Identify which cell holds the provided text, then report its (X, Y) central coordinate. 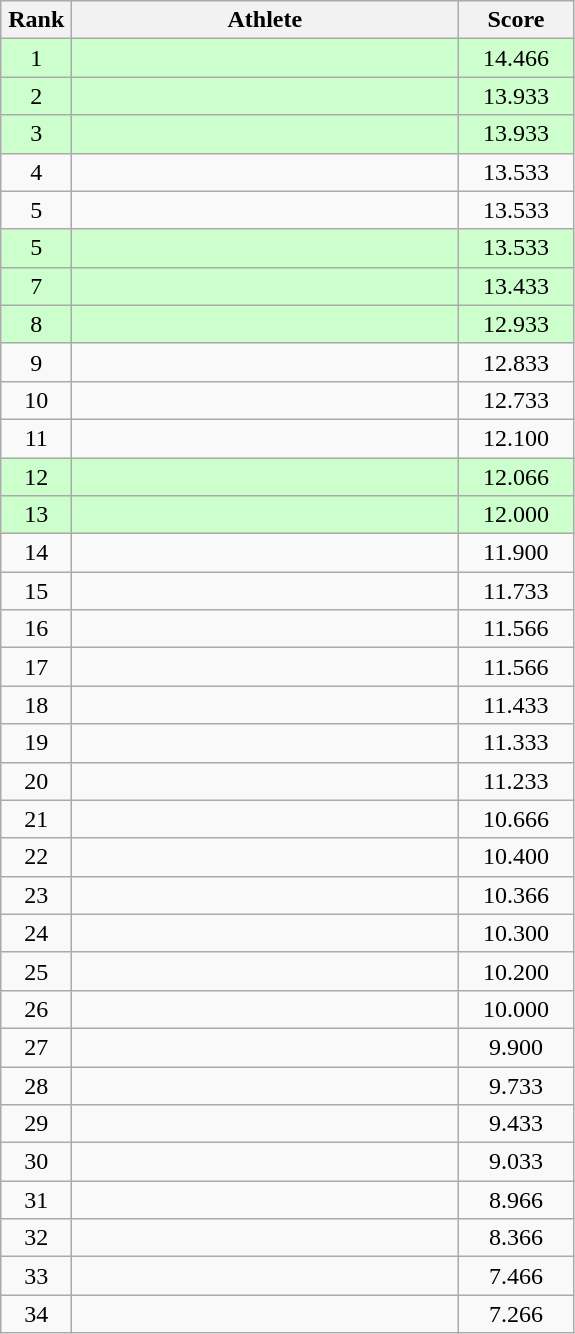
28 (36, 1085)
9.433 (516, 1124)
13 (36, 515)
7.266 (516, 1314)
12.933 (516, 324)
10.200 (516, 971)
10.366 (516, 895)
18 (36, 705)
10.666 (516, 819)
9 (36, 362)
17 (36, 667)
31 (36, 1200)
Athlete (265, 20)
10.000 (516, 1009)
13.433 (516, 286)
10.300 (516, 933)
12.733 (516, 400)
20 (36, 781)
15 (36, 591)
11 (36, 438)
26 (36, 1009)
21 (36, 819)
22 (36, 857)
29 (36, 1124)
11.733 (516, 591)
16 (36, 629)
9.733 (516, 1085)
19 (36, 743)
9.900 (516, 1047)
1 (36, 58)
27 (36, 1047)
3 (36, 134)
11.433 (516, 705)
8.366 (516, 1238)
12.066 (516, 477)
23 (36, 895)
11.233 (516, 781)
33 (36, 1276)
12.100 (516, 438)
Rank (36, 20)
12.833 (516, 362)
30 (36, 1162)
25 (36, 971)
11.333 (516, 743)
32 (36, 1238)
14 (36, 553)
7 (36, 286)
11.900 (516, 553)
Score (516, 20)
2 (36, 96)
24 (36, 933)
4 (36, 172)
9.033 (516, 1162)
7.466 (516, 1276)
12 (36, 477)
8.966 (516, 1200)
14.466 (516, 58)
34 (36, 1314)
10 (36, 400)
10.400 (516, 857)
12.000 (516, 515)
8 (36, 324)
